Identify which cell holds the provided text, then report its (X, Y) central coordinate. 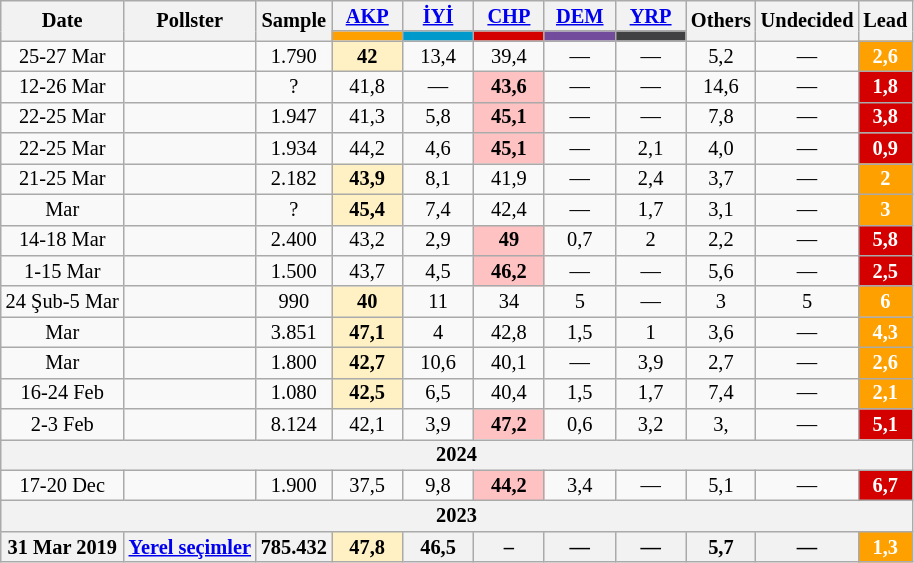
6 (885, 302)
2.182 (294, 178)
1.934 (294, 148)
Undecided (808, 20)
37,5 (368, 486)
AKP (368, 16)
47,1 (368, 332)
0,9 (885, 148)
46,2 (508, 270)
25-27 Mar (62, 56)
DEM (580, 16)
1 (650, 332)
31 Mar 2019 (62, 546)
1.500 (294, 270)
3,7 (721, 178)
3,2 (650, 424)
11 (438, 302)
6,7 (885, 486)
43,2 (368, 240)
14,6 (721, 86)
0,6 (580, 424)
16-24 Feb (62, 394)
42,5 (368, 394)
9,8 (438, 486)
0,7 (580, 240)
2,4 (650, 178)
43,6 (508, 86)
43,9 (368, 178)
47,2 (508, 424)
1.900 (294, 486)
42,7 (368, 362)
1.947 (294, 118)
3,1 (721, 210)
4,0 (721, 148)
3, (721, 424)
5,2 (721, 56)
8,1 (438, 178)
42,1 (368, 424)
39,4 (508, 56)
21-25 Mar (62, 178)
4,5 (438, 270)
Lead (885, 20)
49 (508, 240)
47,8 (368, 546)
43,7 (368, 270)
42 (368, 56)
17-20 Dec (62, 486)
14-18 Mar (62, 240)
2,9 (438, 240)
Sample (294, 20)
2.400 (294, 240)
CHP (508, 16)
10,6 (438, 362)
6,5 (438, 394)
40 (368, 302)
42,8 (508, 332)
5,6 (721, 270)
YRP (650, 16)
40,1 (508, 362)
7,8 (721, 118)
2024 (456, 454)
1,3 (885, 546)
1.790 (294, 56)
46,5 (438, 546)
Yerel seçimler (190, 546)
990 (294, 302)
12-26 Mar (62, 86)
2,2 (721, 240)
2,7 (721, 362)
2-3 Feb (62, 424)
1.800 (294, 362)
1-15 Mar (62, 270)
4,3 (885, 332)
8.124 (294, 424)
3,4 (580, 486)
41,9 (508, 178)
34 (508, 302)
– (508, 546)
3,8 (885, 118)
24 Şub-5 Mar (62, 302)
3.851 (294, 332)
3,6 (721, 332)
İYİ (438, 16)
2023 (456, 516)
Pollster (190, 20)
40,4 (508, 394)
785.432 (294, 546)
5,7 (721, 546)
Others (721, 20)
41,3 (368, 118)
Date (62, 20)
41,8 (368, 86)
13,4 (438, 56)
45,4 (368, 210)
4 (438, 332)
1.080 (294, 394)
1,8 (885, 86)
2,5 (885, 270)
4,6 (438, 148)
42,4 (508, 210)
